Output the (X, Y) coordinate of the center of the cell containing the given text.  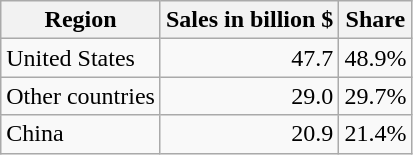
47.7 (249, 58)
China (81, 134)
Sales in billion $ (249, 20)
Other countries (81, 96)
21.4% (376, 134)
United States (81, 58)
Share (376, 20)
29.7% (376, 96)
20.9 (249, 134)
Region (81, 20)
48.9% (376, 58)
29.0 (249, 96)
